Capture the cell that displays the provided text and extract its (x, y) central coordinate. 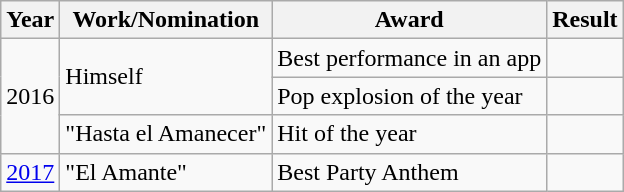
Best performance in an app (410, 58)
Hit of the year (410, 134)
"El Amante" (166, 172)
Work/Nomination (166, 20)
2016 (30, 96)
Best Party Anthem (410, 172)
Award (410, 20)
Year (30, 20)
2017 (30, 172)
"Hasta el Amanecer" (166, 134)
Himself (166, 77)
Result (585, 20)
Pop explosion of the year (410, 96)
